Return (X, Y) of the center of cell containing provided text 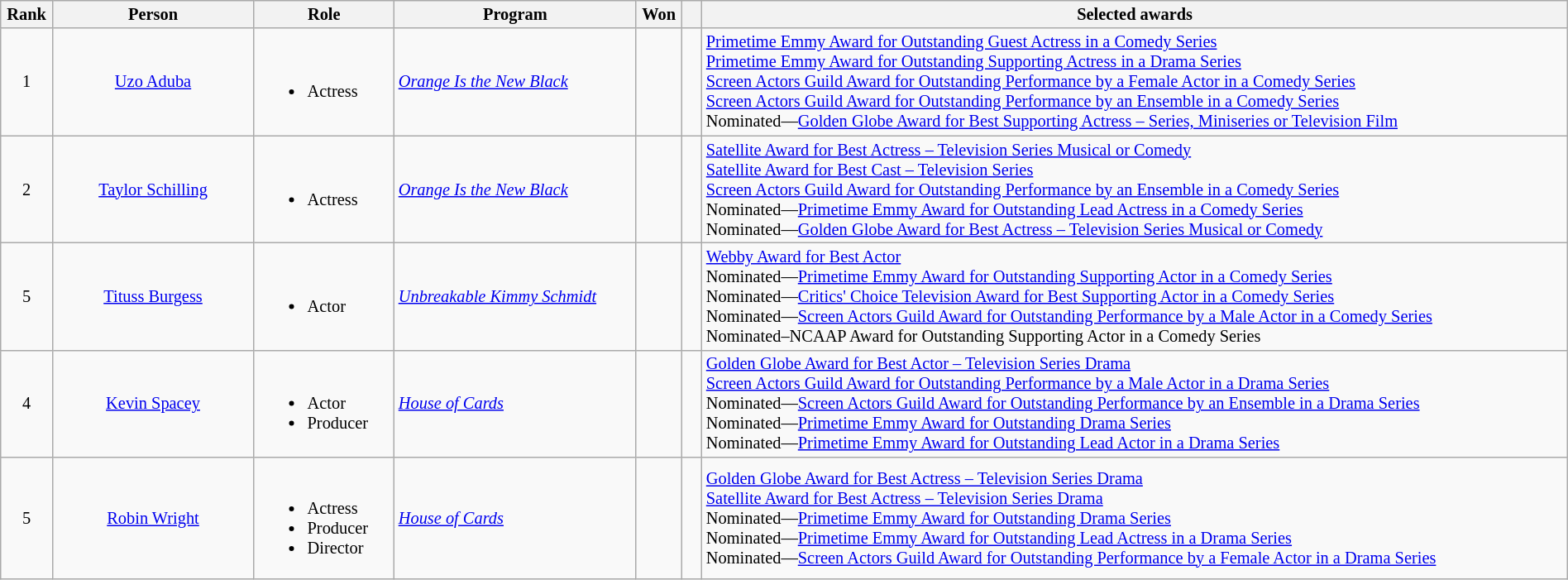
Tituss Burgess (152, 296)
Actor (324, 296)
Taylor Schilling (152, 189)
ActressProducerDirector (324, 518)
Role (324, 14)
1 (26, 82)
Won (659, 14)
ActorProducer (324, 404)
Robin Wright (152, 518)
Rank (26, 14)
Uzo Aduba (152, 82)
Unbreakable Kimmy Schmidt (515, 296)
Kevin Spacey (152, 404)
Selected awards (1135, 14)
2 (26, 189)
4 (26, 404)
Program (515, 14)
Person (152, 14)
